Search for the cell housing the specified text and yield its (X, Y) center coordinate. 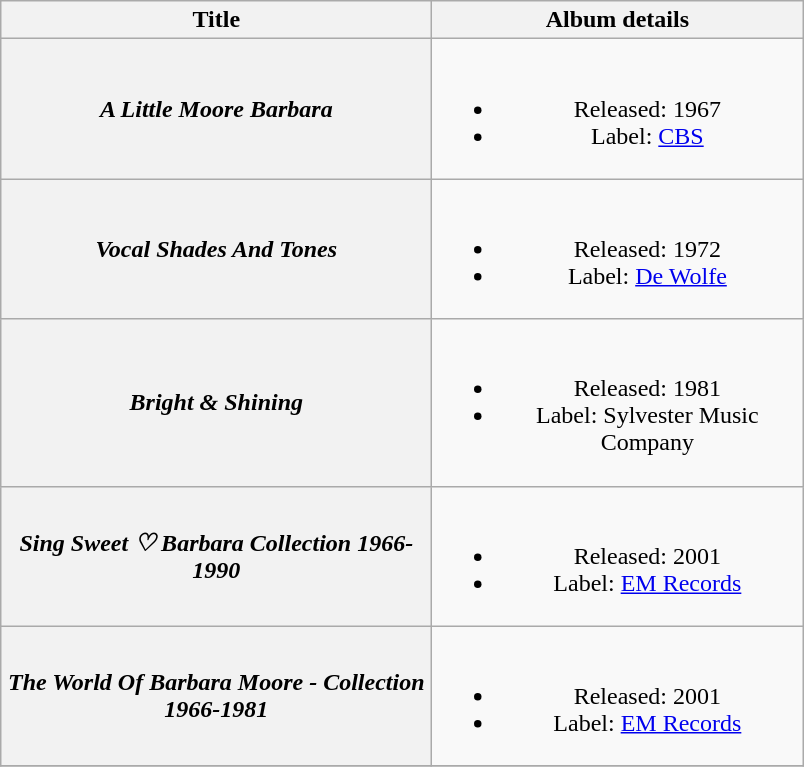
Sing Sweet ♡ Barbara Collection 1966-1990 (216, 556)
Vocal Shades And Tones (216, 249)
Released: 1981Label: Sylvester Music Company (618, 402)
Released: 1967Label: CBS (618, 109)
The World Of Barbara Moore - Collection 1966-1981 (216, 696)
Bright & Shining (216, 402)
Album details (618, 20)
Released: 1972Label: De Wolfe (618, 249)
Title (216, 20)
A Little Moore Barbara (216, 109)
